Locate the cell with the specified text and output its [X, Y] center coordinate. 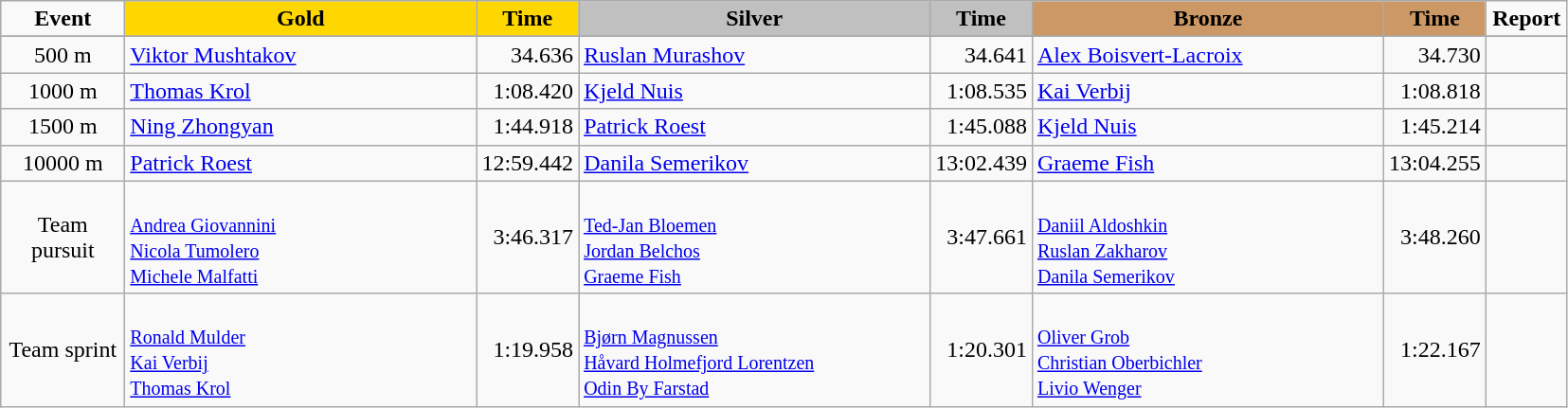
Ted-Jan BloemenJordan BelchosGraeme Fish [754, 237]
Report [1526, 19]
Ning Zhongyan [301, 127]
1500 m [63, 127]
1:45.088 [982, 127]
Ruslan Murashov [754, 55]
Gold [301, 19]
1:22.167 [1434, 350]
Event [63, 19]
Danila Semerikov [754, 163]
1:08.818 [1434, 91]
1:45.214 [1434, 127]
1:08.420 [528, 91]
10000 m [63, 163]
Ronald MulderKai VerbijThomas Krol [301, 350]
13:02.439 [982, 163]
3:46.317 [528, 237]
Alex Boisvert-Lacroix [1207, 55]
Daniil AldoshkinRuslan ZakharovDanila Semerikov [1207, 237]
12:59.442 [528, 163]
Viktor Mushtakov [301, 55]
34.636 [528, 55]
Team sprint [63, 350]
Bjørn MagnussenHåvard Holmefjord LorentzenOdin By Farstad [754, 350]
13:04.255 [1434, 163]
Oliver GrobChristian OberbichlerLivio Wenger [1207, 350]
Team pursuit [63, 237]
Graeme Fish [1207, 163]
34.641 [982, 55]
3:48.260 [1434, 237]
1:20.301 [982, 350]
1:08.535 [982, 91]
1000 m [63, 91]
Kai Verbij [1207, 91]
Thomas Krol [301, 91]
Bronze [1207, 19]
3:47.661 [982, 237]
1:19.958 [528, 350]
Andrea GiovanniniNicola TumoleroMichele Malfatti [301, 237]
1:44.918 [528, 127]
34.730 [1434, 55]
Silver [754, 19]
500 m [63, 55]
